Detect which cell encompasses the target text, then output its (x, y) center coordinate. 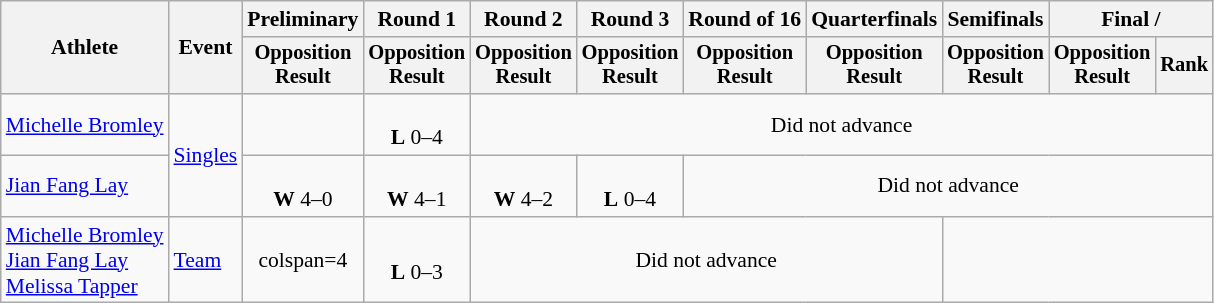
Singles (206, 155)
Event (206, 48)
Jian Fang Lay (85, 186)
Preliminary (302, 19)
W 4–0 (302, 186)
Quarterfinals (874, 19)
Michelle Bromley (85, 124)
Round of 16 (744, 19)
W 4–2 (524, 186)
W 4–1 (416, 186)
Final / (1131, 19)
Round 1 (416, 19)
Round 2 (524, 19)
Semifinals (996, 19)
Athlete (85, 48)
Rank (1184, 66)
Round 3 (630, 19)
